Search for the cell housing the specified text and yield its (x, y) center coordinate. 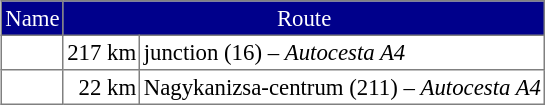
junction (16) – Autocesta A4 (342, 52)
217 km (101, 52)
Nagykanizsa-centrum (211) – Autocesta A4 (342, 87)
22 km (101, 87)
Name (33, 18)
Route (304, 18)
